Locate the cell with the specified text and output its [X, Y] center coordinate. 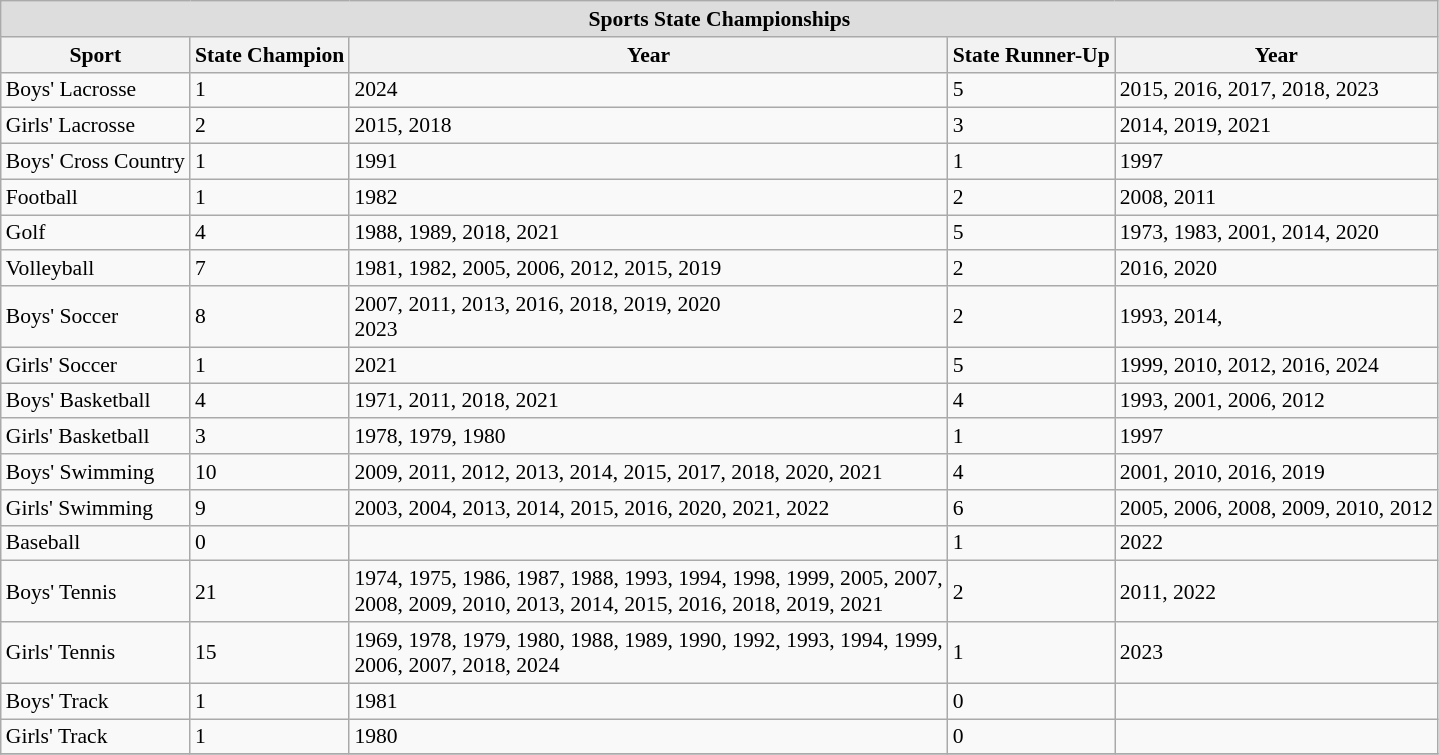
2011, 2022 [1276, 592]
Sports State Championships [720, 19]
2023 [1276, 652]
1981, 1982, 2005, 2006, 2012, 2015, 2019 [648, 269]
1991 [648, 162]
Football [96, 197]
Girls' Basketball [96, 437]
1969, 1978, 1979, 1980, 1988, 1989, 1990, 1992, 1993, 1994, 1999, 2006, 2007, 2018, 2024 [648, 652]
1974, 1975, 1986, 1987, 1988, 1993, 1994, 1998, 1999, 2005, 2007, 2008, 2009, 2010, 2013, 2014, 2015, 2016, 2018, 2019, 2021 [648, 592]
10 [270, 472]
2005, 2006, 2008, 2009, 2010, 2012 [1276, 508]
Boys' Swimming [96, 472]
1993, 2001, 2006, 2012 [1276, 401]
2016, 2020 [1276, 269]
Boys' Cross Country [96, 162]
Girls' Soccer [96, 365]
2007, 2011, 2013, 2016, 2018, 2019, 20202023 [648, 316]
1993, 2014, [1276, 316]
1999, 2010, 2012, 2016, 2024 [1276, 365]
2003, 2004, 2013, 2014, 2015, 2016, 2020, 2021, 2022 [648, 508]
Girls' Track [96, 737]
Boys' Track [96, 701]
Boys' Tennis [96, 592]
15 [270, 652]
21 [270, 592]
1971, 2011, 2018, 2021 [648, 401]
1980 [648, 737]
2024 [648, 90]
Golf [96, 233]
9 [270, 508]
2015, 2016, 2017, 2018, 2023 [1276, 90]
6 [1032, 508]
Girls' Tennis [96, 652]
2014, 2019, 2021 [1276, 126]
8 [270, 316]
7 [270, 269]
2008, 2011 [1276, 197]
Baseball [96, 543]
1988, 1989, 2018, 2021 [648, 233]
1981 [648, 701]
2015, 2018 [648, 126]
Boys' Basketball [96, 401]
Girls' Swimming [96, 508]
1978, 1979, 1980 [648, 437]
2021 [648, 365]
Girls' Lacrosse [96, 126]
State Champion [270, 55]
Boys' Soccer [96, 316]
2022 [1276, 543]
1982 [648, 197]
State Runner-Up [1032, 55]
Sport [96, 55]
2001, 2010, 2016, 2019 [1276, 472]
Boys' Lacrosse [96, 90]
Volleyball [96, 269]
1973, 1983, 2001, 2014, 2020 [1276, 233]
2009, 2011, 2012, 2013, 2014, 2015, 2017, 2018, 2020, 2021 [648, 472]
